Identify which cell holds the provided text, then report its [X, Y] central coordinate. 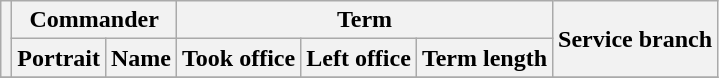
Portrait [59, 58]
Left office [359, 58]
Service branch [636, 39]
Name [140, 58]
Term length [484, 58]
Term [365, 20]
Commander [94, 20]
Took office [239, 58]
